Provide the [x, y] coordinate of the cell's center where the given text is located.  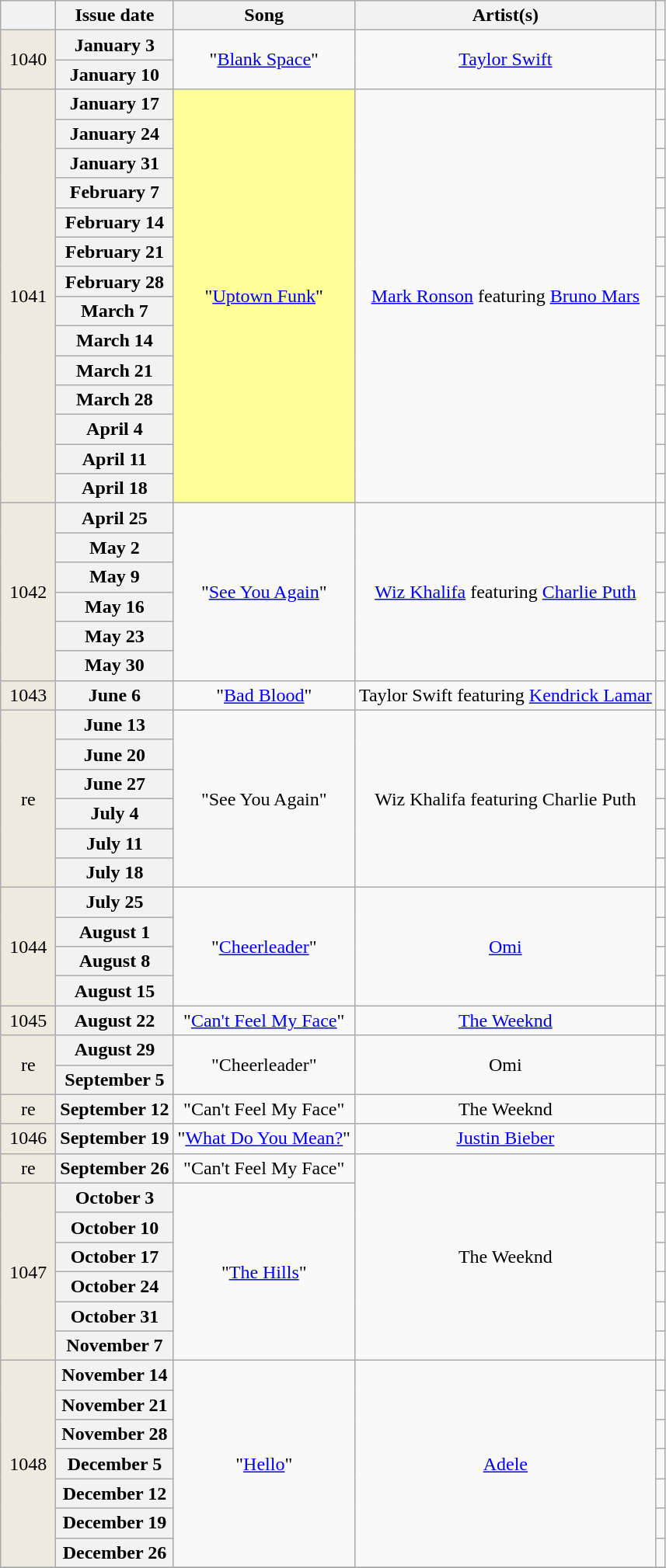
January 3 [115, 45]
August 29 [115, 1050]
March 28 [115, 400]
June 20 [115, 754]
July 4 [115, 813]
Justin Bieber [505, 1139]
Adele [505, 1464]
Song [264, 16]
November 28 [115, 1434]
July 18 [115, 873]
April 4 [115, 429]
February 7 [115, 193]
May 30 [115, 666]
Mark Ronson featuring Bruno Mars [505, 297]
April 11 [115, 459]
April 25 [115, 518]
November 7 [115, 1346]
1044 [28, 947]
April 18 [115, 488]
March 7 [115, 311]
March 21 [115, 370]
October 31 [115, 1316]
August 15 [115, 991]
June 13 [115, 725]
December 19 [115, 1523]
Taylor Swift [505, 60]
May 2 [115, 548]
"Uptown Funk" [264, 297]
January 24 [115, 134]
December 12 [115, 1493]
1040 [28, 60]
June 6 [115, 695]
January 31 [115, 163]
"Hello" [264, 1464]
1042 [28, 592]
1046 [28, 1139]
"What Do You Mean?" [264, 1139]
August 1 [115, 932]
1043 [28, 695]
May 16 [115, 607]
October 10 [115, 1227]
June 27 [115, 784]
Artist(s) [505, 16]
September 5 [115, 1080]
February 21 [115, 252]
January 17 [115, 104]
Taylor Swift featuring Kendrick Lamar [505, 695]
1048 [28, 1464]
1047 [28, 1271]
October 17 [115, 1257]
1041 [28, 297]
February 28 [115, 281]
1045 [28, 1020]
September 12 [115, 1109]
December 5 [115, 1464]
January 10 [115, 75]
Issue date [115, 16]
October 24 [115, 1286]
November 14 [115, 1375]
September 26 [115, 1168]
August 8 [115, 961]
"The Hills" [264, 1271]
December 26 [115, 1552]
"Bad Blood" [264, 695]
October 3 [115, 1198]
February 14 [115, 222]
August 22 [115, 1020]
"Blank Space" [264, 60]
July 11 [115, 843]
May 9 [115, 577]
September 19 [115, 1139]
July 25 [115, 902]
March 14 [115, 340]
May 23 [115, 636]
November 21 [115, 1405]
